Locate the cell with the specified text and output its [X, Y] center coordinate. 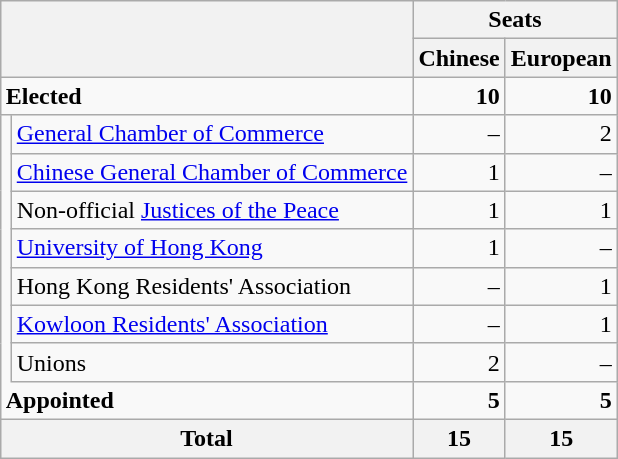
Kowloon Residents' Association [212, 324]
Hong Kong Residents' Association [212, 286]
European [561, 58]
Chinese [459, 58]
Unions [212, 362]
Elected [206, 96]
Chinese General Chamber of Commerce [212, 172]
University of Hong Kong [212, 248]
Appointed [206, 400]
Seats [515, 20]
Non-official Justices of the Peace [212, 210]
Total [206, 438]
General Chamber of Commerce [212, 134]
